Search for the cell housing the specified text and yield its (X, Y) center coordinate. 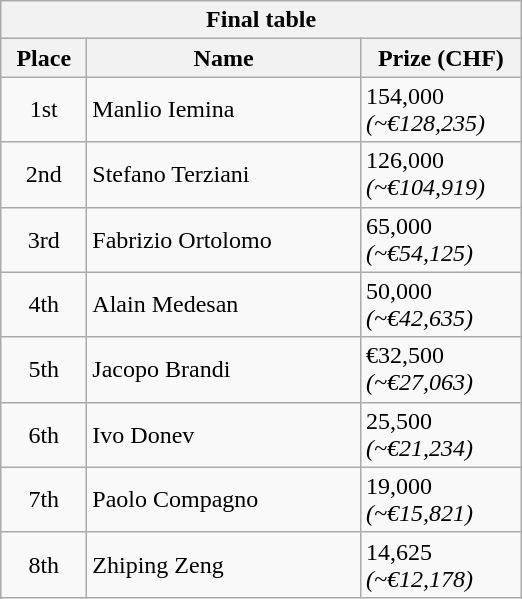
€32,500(~€27,063) (440, 370)
Manlio Iemina (224, 110)
Paolo Compagno (224, 500)
Zhiping Zeng (224, 564)
Fabrizio Ortolomo (224, 240)
14,625(~€12,178) (440, 564)
154,000(~€128,235) (440, 110)
4th (44, 304)
5th (44, 370)
50,000(~€42,635) (440, 304)
Jacopo Brandi (224, 370)
Alain Medesan (224, 304)
1st (44, 110)
25,500(~€21,234) (440, 434)
3rd (44, 240)
19,000(~€15,821) (440, 500)
Final table (262, 20)
6th (44, 434)
7th (44, 500)
2nd (44, 174)
Name (224, 58)
126,000(~€104,919) (440, 174)
Ivo Donev (224, 434)
65,000(~€54,125) (440, 240)
Stefano Terziani (224, 174)
8th (44, 564)
Place (44, 58)
Prize (CHF) (440, 58)
